Determine the [x, y] coordinate at the center of the cell enclosing the given text.  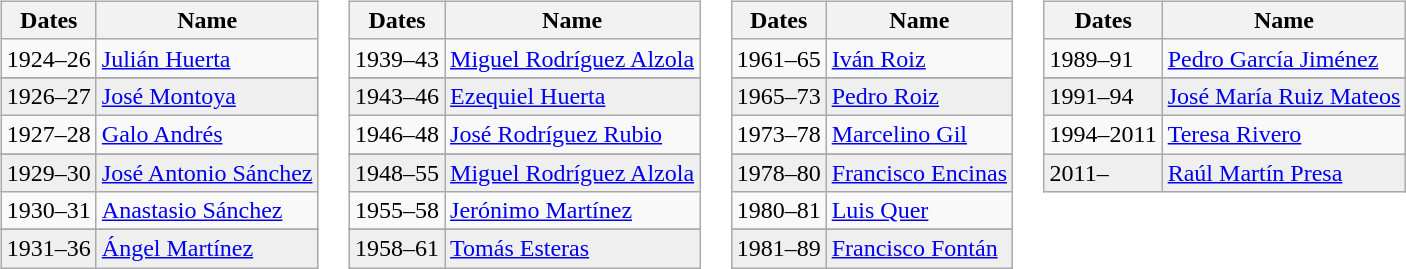
1994–2011 [1103, 134]
Luis Quer [919, 211]
1991–94 [1103, 96]
Tomás Esteras [572, 249]
Raúl Martín Presa [1284, 173]
Ezequiel Huerta [572, 96]
José Montoya [207, 96]
Jerónimo Martínez [572, 211]
Pedro García Jiménez [1284, 58]
1958–61 [398, 249]
Teresa Rivero [1284, 134]
1955–58 [398, 211]
Francisco Encinas [919, 173]
José Antonio Sánchez [207, 173]
Anastasio Sánchez [207, 211]
Galo Andrés [207, 134]
1930–31 [48, 211]
1939–43 [398, 58]
1929–30 [48, 173]
2011– [1103, 173]
1948–55 [398, 173]
Ángel Martínez [207, 249]
1978–80 [778, 173]
Iván Roiz [919, 58]
1943–46 [398, 96]
José María Ruiz Mateos [1284, 96]
Francisco Fontán [919, 249]
1926–27 [48, 96]
1927–28 [48, 134]
1980–81 [778, 211]
1961–65 [778, 58]
1989–91 [1103, 58]
Julián Huerta [207, 58]
Marcelino Gil [919, 134]
1973–78 [778, 134]
1946–48 [398, 134]
1965–73 [778, 96]
1924–26 [48, 58]
Pedro Roiz [919, 96]
1981–89 [778, 249]
1931–36 [48, 249]
José Rodríguez Rubio [572, 134]
